Output the [x, y] coordinate of the center of the cell containing the given text.  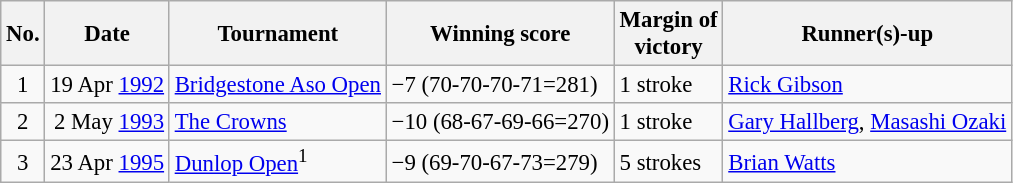
Dunlop Open1 [278, 162]
Bridgestone Aso Open [278, 85]
1 [23, 85]
19 Apr 1992 [107, 85]
2 May 1993 [107, 122]
Brian Watts [868, 162]
2 [23, 122]
3 [23, 162]
Runner(s)-up [868, 34]
Tournament [278, 34]
Rick Gibson [868, 85]
−10 (68-67-69-66=270) [500, 122]
Margin ofvictory [668, 34]
−7 (70-70-70-71=281) [500, 85]
−9 (69-70-67-73=279) [500, 162]
Winning score [500, 34]
23 Apr 1995 [107, 162]
5 strokes [668, 162]
No. [23, 34]
Gary Hallberg, Masashi Ozaki [868, 122]
The Crowns [278, 122]
Date [107, 34]
